Search for the cell housing the specified text and yield its [X, Y] center coordinate. 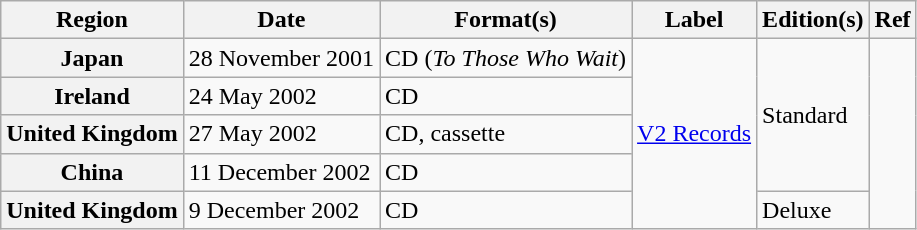
Ireland [92, 96]
28 November 2001 [281, 58]
China [92, 172]
Deluxe [813, 210]
CD, cassette [506, 134]
V2 Records [694, 134]
Japan [92, 58]
Date [281, 20]
CD (To Those Who Wait) [506, 58]
Format(s) [506, 20]
27 May 2002 [281, 134]
24 May 2002 [281, 96]
Region [92, 20]
9 December 2002 [281, 210]
Edition(s) [813, 20]
Label [694, 20]
Standard [813, 115]
Ref [892, 20]
11 December 2002 [281, 172]
